From the cell containing the given text, extract its center point as [X, Y] coordinate. 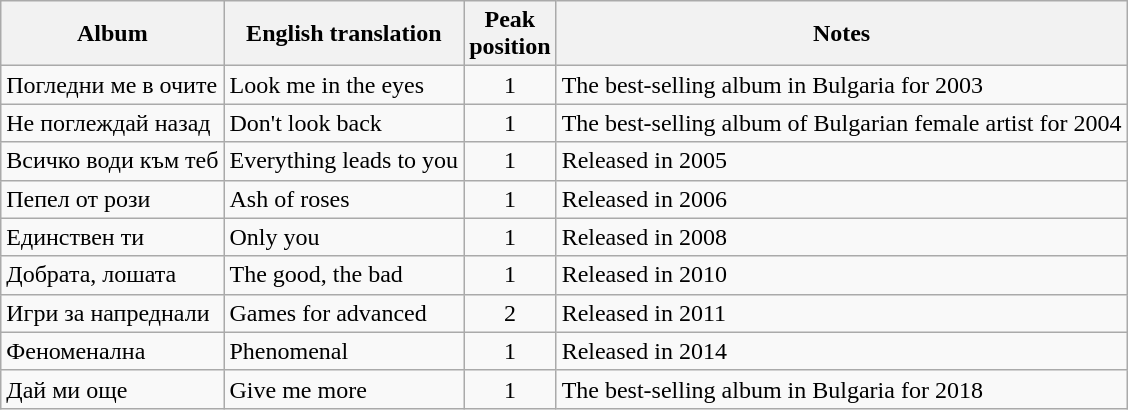
Released in 2006 [842, 199]
Everything leads to you [344, 161]
The best-selling album of Bulgarian female artist for 2004 [842, 123]
Погледни ме в очите [112, 85]
Released in 2010 [842, 275]
Игри за напреднали [112, 313]
English translation [344, 34]
Пепел от рози [112, 199]
Peakposition [510, 34]
Only you [344, 237]
The best-selling album in Bulgaria for 2018 [842, 389]
Не поглеждай назад [112, 123]
Released in 2014 [842, 351]
Notes [842, 34]
Released in 2011 [842, 313]
Released in 2008 [842, 237]
Феноменална [112, 351]
Всичко води към теб [112, 161]
Добрата, лошата [112, 275]
Released in 2005 [842, 161]
Дай ми още [112, 389]
Give me more [344, 389]
Ash of roses [344, 199]
Games for advanced [344, 313]
Don't look back [344, 123]
Album [112, 34]
The good, the bad [344, 275]
Look me in the eyes [344, 85]
Phenomenal [344, 351]
The best-selling album in Bulgaria for 2003 [842, 85]
2 [510, 313]
Единствен ти [112, 237]
